Detect which cell encompasses the target text, then output its [X, Y] center coordinate. 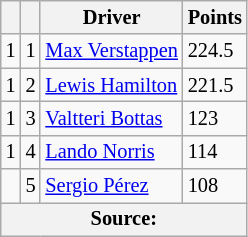
224.5 [215, 51]
Lewis Hamilton [111, 85]
108 [215, 186]
5 [31, 186]
Max Verstappen [111, 51]
123 [215, 118]
221.5 [215, 85]
3 [31, 118]
2 [31, 85]
Points [215, 17]
Valtteri Bottas [111, 118]
114 [215, 152]
Sergio Pérez [111, 186]
Driver [111, 17]
4 [31, 152]
Source: [124, 219]
Lando Norris [111, 152]
